Detect which cell encompasses the target text, then output its [X, Y] center coordinate. 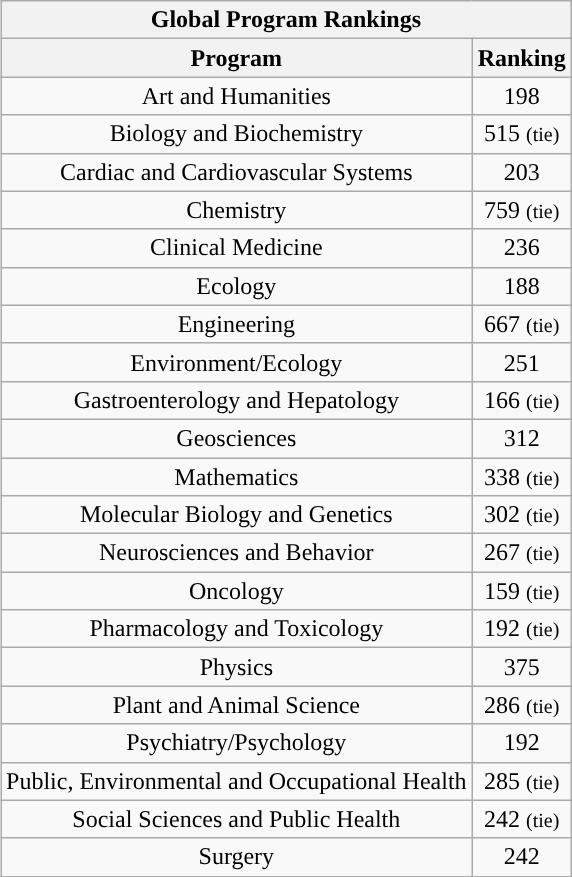
Surgery [237, 857]
159 (tie) [522, 591]
Biology and Biochemistry [237, 134]
285 (tie) [522, 781]
Ranking [522, 58]
Cardiac and Cardiovascular Systems [237, 172]
302 (tie) [522, 515]
188 [522, 286]
515 (tie) [522, 134]
Public, Environmental and Occupational Health [237, 781]
267 (tie) [522, 553]
Neurosciences and Behavior [237, 553]
Gastroenterology and Hepatology [237, 400]
203 [522, 172]
166 (tie) [522, 400]
Art and Humanities [237, 96]
192 [522, 743]
Geosciences [237, 438]
312 [522, 438]
Physics [237, 667]
192 (tie) [522, 629]
251 [522, 362]
Plant and Animal Science [237, 705]
Mathematics [237, 477]
Chemistry [237, 210]
759 (tie) [522, 210]
198 [522, 96]
Molecular Biology and Genetics [237, 515]
338 (tie) [522, 477]
242 (tie) [522, 819]
Global Program Rankings [286, 20]
Psychiatry/Psychology [237, 743]
Environment/Ecology [237, 362]
Engineering [237, 324]
236 [522, 248]
375 [522, 667]
286 (tie) [522, 705]
667 (tie) [522, 324]
Oncology [237, 591]
Pharmacology and Toxicology [237, 629]
Clinical Medicine [237, 248]
Social Sciences and Public Health [237, 819]
Program [237, 58]
Ecology [237, 286]
242 [522, 857]
